Return [X, Y] of the center of cell containing provided text 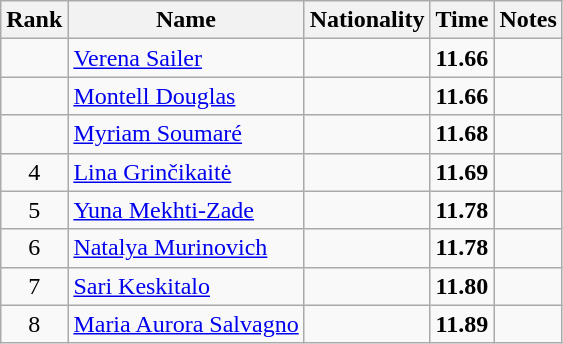
Maria Aurora Salvagno [186, 324]
Myriam Soumaré [186, 134]
Name [186, 20]
Rank [34, 20]
6 [34, 248]
5 [34, 210]
Verena Sailer [186, 58]
Nationality [367, 20]
11.69 [462, 172]
7 [34, 286]
Notes [528, 20]
Sari Keskitalo [186, 286]
11.80 [462, 286]
Time [462, 20]
Montell Douglas [186, 96]
Natalya Murinovich [186, 248]
11.89 [462, 324]
Lina Grinčikaitė [186, 172]
4 [34, 172]
11.68 [462, 134]
Yuna Mekhti-Zade [186, 210]
8 [34, 324]
